Extract the (X, Y) coordinate from the center of the cell holding the provided text.  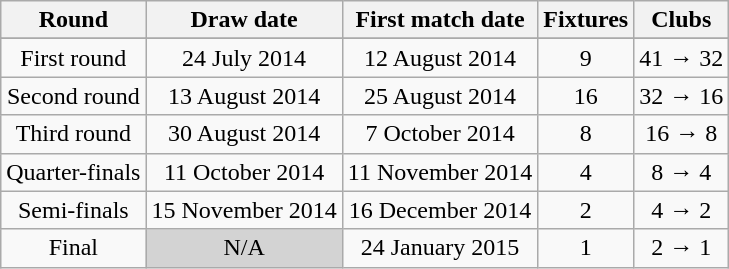
7 October 2014 (440, 134)
8 → 4 (682, 172)
12 August 2014 (440, 58)
1 (586, 248)
4 (586, 172)
16 → 8 (682, 134)
First round (74, 58)
16 December 2014 (440, 210)
24 July 2014 (244, 58)
Draw date (244, 20)
Final (74, 248)
32 → 16 (682, 96)
Round (74, 20)
Third round (74, 134)
Quarter-finals (74, 172)
Second round (74, 96)
Semi-finals (74, 210)
24 January 2015 (440, 248)
N/A (244, 248)
41 → 32 (682, 58)
25 August 2014 (440, 96)
2 (586, 210)
16 (586, 96)
13 August 2014 (244, 96)
9 (586, 58)
30 August 2014 (244, 134)
15 November 2014 (244, 210)
11 October 2014 (244, 172)
Fixtures (586, 20)
11 November 2014 (440, 172)
2 → 1 (682, 248)
Clubs (682, 20)
4 → 2 (682, 210)
First match date (440, 20)
8 (586, 134)
